Capture the cell that displays the provided text and extract its (x, y) central coordinate. 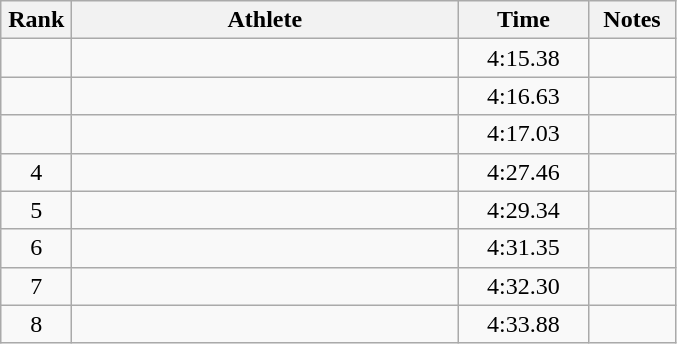
4:16.63 (524, 96)
4:31.35 (524, 248)
5 (36, 210)
6 (36, 248)
4:32.30 (524, 286)
8 (36, 324)
4:15.38 (524, 58)
7 (36, 286)
Athlete (265, 20)
4 (36, 172)
4:33.88 (524, 324)
4:27.46 (524, 172)
Rank (36, 20)
4:17.03 (524, 134)
Notes (632, 20)
Time (524, 20)
4:29.34 (524, 210)
